Capture the cell that displays the provided text and extract its (X, Y) central coordinate. 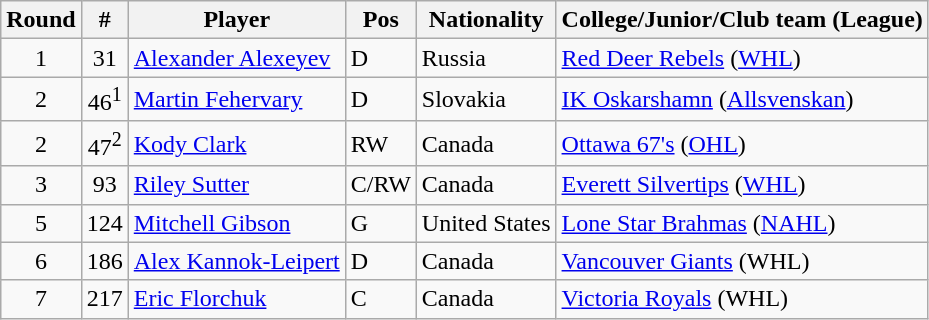
Martin Fehervary (236, 100)
Nationality (486, 20)
5 (41, 223)
Riley Sutter (236, 185)
RW (380, 144)
Russia (486, 58)
Slovakia (486, 100)
Ottawa 67's (OHL) (742, 144)
G (380, 223)
IK Oskarshamn (Allsvenskan) (742, 100)
6 (41, 261)
93 (104, 185)
United States (486, 223)
Eric Florchuk (236, 299)
Everett Silvertips (WHL) (742, 185)
Round (41, 20)
Alex Kannok-Leipert (236, 261)
31 (104, 58)
Alexander Alexeyev (236, 58)
C (380, 299)
7 (41, 299)
Mitchell Gibson (236, 223)
472 (104, 144)
# (104, 20)
Victoria Royals (WHL) (742, 299)
124 (104, 223)
College/Junior/Club team (League) (742, 20)
186 (104, 261)
461 (104, 100)
Pos (380, 20)
3 (41, 185)
Lone Star Brahmas (NAHL) (742, 223)
Player (236, 20)
Kody Clark (236, 144)
C/RW (380, 185)
217 (104, 299)
Red Deer Rebels (WHL) (742, 58)
Vancouver Giants (WHL) (742, 261)
1 (41, 58)
